Return the (x, y) coordinate for the center point of the cell that contains the specified text.  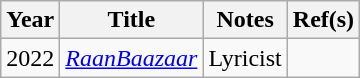
Notes (245, 20)
Lyricist (245, 58)
Title (132, 20)
Ref(s) (323, 20)
2022 (30, 58)
Year (30, 20)
RaanBaazaar (132, 58)
